Scan for the cell matching the given text and deliver its [x, y] coordinate at center. 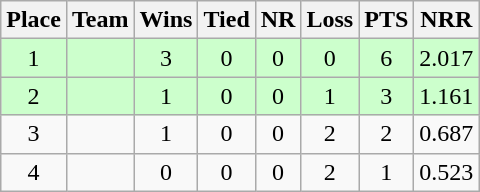
NRR [446, 20]
2.017 [446, 58]
0.687 [446, 134]
Wins [166, 20]
NR [278, 20]
PTS [386, 20]
Loss [330, 20]
Team [100, 20]
6 [386, 58]
4 [34, 172]
1.161 [446, 96]
Place [34, 20]
0.523 [446, 172]
Tied [226, 20]
